Identify which cell holds the provided text, then report its [x, y] central coordinate. 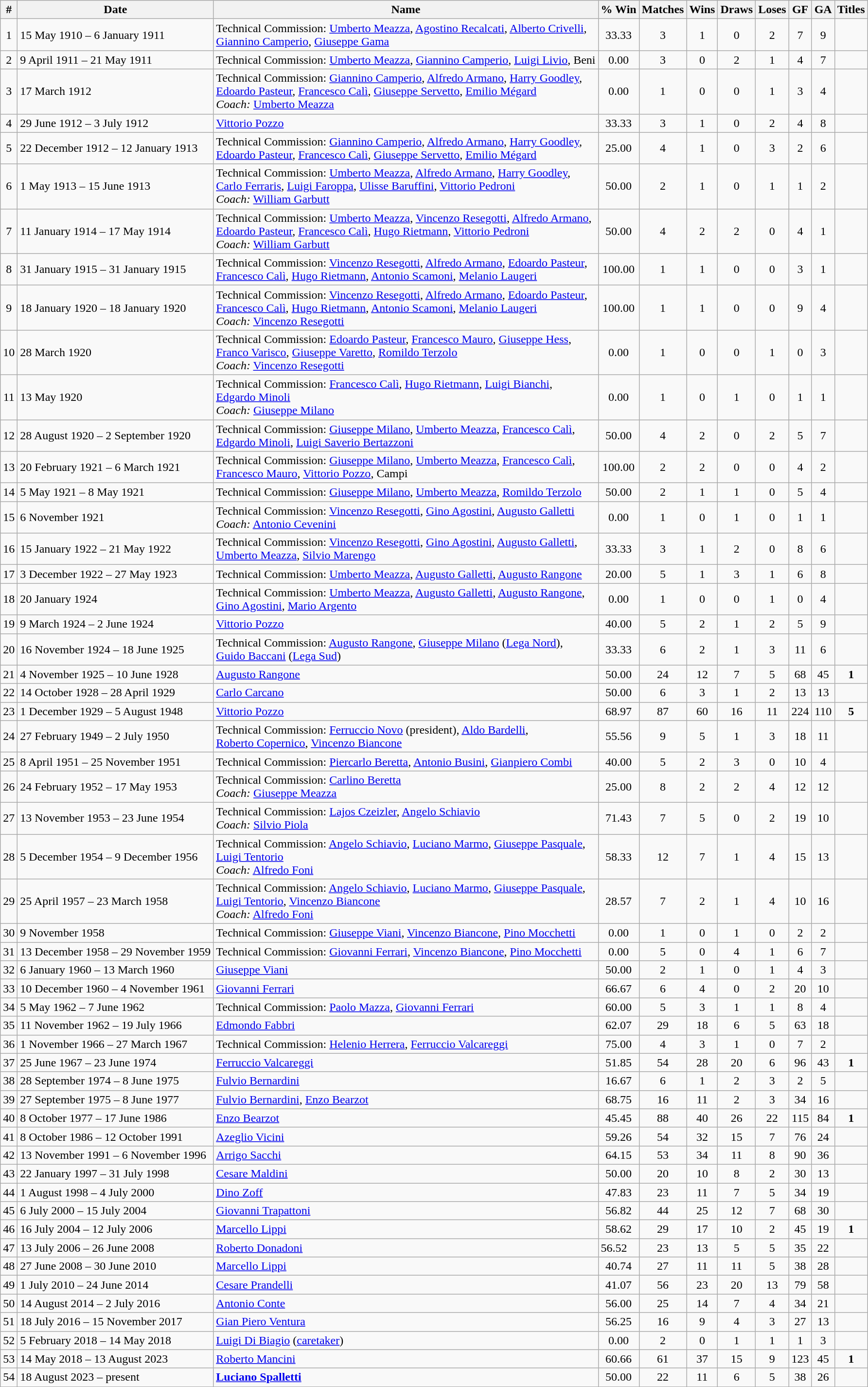
Luigi Di Biagio (caretaker) [406, 1340]
Technical Commission: Vincenzo Resegotti, Gino Agostini, Augusto GallettiCoach: Antonio Cevenini [406, 518]
9 March 1924 – 2 June 1924 [116, 624]
25 April 1957 – 23 March 1958 [116, 901]
58 [823, 1285]
22 January 1997 – 31 July 1998 [116, 1173]
11 November 1962 – 19 July 1966 [116, 1026]
10 December 1960 – 4 November 1961 [116, 989]
68.75 [619, 1099]
63 [800, 1026]
56.25 [619, 1322]
20.00 [619, 574]
13 November 1991 – 6 November 1996 [116, 1155]
1 November 1966 – 27 March 1967 [116, 1044]
14 October 1928 – 28 April 1929 [116, 693]
24 February 1952 – 17 May 1953 [116, 786]
59.26 [619, 1136]
1 August 1998 – 4 July 2000 [116, 1192]
84 [823, 1118]
28.57 [619, 901]
48 [9, 1266]
1 May 1913 – 15 June 1913 [116, 186]
Technical Commission: Augusto Rangone, Giuseppe Milano (Lega Nord),Guido Baccani (Lega Sud) [406, 649]
28 March 1920 [116, 352]
27 September 1975 – 8 June 1977 [116, 1099]
Technical Commission: Giannino Camperio, Alfredo Armano, Harry Goodley,Edoardo Pasteur, Francesco Calì, Giuseppe Servetto, Emilio Mégard [406, 148]
Matches [663, 10]
51.85 [619, 1063]
5 February 2018 – 14 May 2018 [116, 1340]
20 January 1924 [116, 599]
Technical Commission: Carlino BerettaCoach: Giuseppe Meazza [406, 786]
41.07 [619, 1285]
56.82 [619, 1211]
8 April 1951 – 25 November 1951 [116, 761]
28 September 1974 – 8 June 1975 [116, 1081]
47.83 [619, 1192]
Technical Commission: Vincenzo Resegotti, Gino Agostini, Augusto Galletti,Umberto Meazza, Silvio Marengo [406, 549]
41 [9, 1136]
5 December 1954 – 9 December 1956 [116, 856]
45.45 [619, 1118]
1 July 2010 – 24 June 2014 [116, 1285]
8 October 1986 – 12 October 1991 [116, 1136]
47 [9, 1248]
66.67 [619, 989]
Enzo Bearzot [406, 1118]
Cesare Maldini [406, 1173]
25 June 1967 – 23 June 1974 [116, 1063]
1 December 1929 – 5 August 1948 [116, 711]
46 [9, 1229]
60 [702, 711]
87 [663, 711]
11 January 1914 – 17 May 1914 [116, 231]
64.15 [619, 1155]
Wins [702, 10]
31 January 1915 – 31 January 1915 [116, 270]
Technical Commission: Umberto Meazza, Agostino Recalcati, Alberto Crivelli,Giannino Camperio, Giuseppe Gama [406, 35]
42 [9, 1155]
Gian Piero Ventura [406, 1322]
9 April 1911 – 21 May 1911 [116, 60]
60.00 [619, 1007]
88 [663, 1118]
60.66 [619, 1359]
Technical Commission: Angelo Schiavio, Luciano Marmo, Giuseppe Pasquale,Luigi TentorioCoach: Alfredo Foni [406, 856]
15 January 1922 – 21 May 1922 [116, 549]
6 January 1960 – 13 March 1960 [116, 970]
58.33 [619, 856]
79 [800, 1285]
49 [9, 1285]
Augusto Rangone [406, 674]
Date [116, 10]
20 February 1921 – 6 March 1921 [116, 467]
Fulvio Bernardini, Enzo Bearzot [406, 1099]
Giuseppe Viani [406, 970]
Technical Commission: Giuseppe Milano, Umberto Meazza, Francesco Calì,Edgardo Minoli, Luigi Saverio Bertazzoni [406, 435]
68.97 [619, 711]
6 July 2000 – 15 July 2004 [116, 1211]
Roberto Mancini [406, 1359]
3 December 1922 – 27 May 1923 [116, 574]
Technical Commission: Francesco Calì, Hugo Rietmann, Luigi Bianchi,Edgardo MinoliCoach: Giuseppe Milano [406, 397]
# [9, 10]
50 [9, 1303]
31 [9, 952]
13 July 2006 – 26 June 2008 [116, 1248]
52 [9, 1340]
6 November 1921 [116, 518]
Dino Zoff [406, 1192]
Antonio Conte [406, 1303]
76 [800, 1136]
4 November 1925 – 10 June 1928 [116, 674]
61 [663, 1359]
123 [800, 1359]
29 June 1912 – 3 July 1912 [116, 123]
56 [663, 1285]
71.43 [619, 818]
Fulvio Bernardini [406, 1081]
13 May 1920 [116, 397]
16 November 1924 – 18 June 1925 [116, 649]
Technical Commission: Giuseppe Milano, Umberto Meazza, Romildo Terzolo [406, 492]
Technical Commission: Umberto Meazza, Augusto Galletti, Augusto Rangone,Gino Agostini, Mario Argento [406, 599]
Name [406, 10]
16.67 [619, 1081]
27 February 1949 – 2 July 1950 [116, 737]
Luciano Spalletti [406, 1377]
39 [9, 1099]
9 November 1958 [116, 933]
Titles [851, 10]
Draws [737, 10]
Loses [772, 10]
Edmondo Fabbri [406, 1026]
Giovanni Ferrari [406, 989]
Giovanni Trapattoni [406, 1211]
Technical Commission: Helenio Herrera, Ferruccio Valcareggi [406, 1044]
22 December 1912 – 12 January 1913 [116, 148]
Technical Commission: Umberto Meazza, Augusto Galletti, Augusto Rangone [406, 574]
27 June 2008 – 30 June 2010 [116, 1266]
18 January 1920 – 18 January 1920 [116, 307]
Technical Commission: Angelo Schiavio, Luciano Marmo, Giuseppe Pasquale,Luigi Tentorio, Vincenzo BianconeCoach: Alfredo Foni [406, 901]
51 [9, 1322]
18 July 2016 – 15 November 2017 [116, 1322]
Cesare Prandelli [406, 1285]
Technical Commission: Giuseppe Viani, Vincenzo Biancone, Pino Mocchetti [406, 933]
Roberto Donadoni [406, 1248]
90 [800, 1155]
40.74 [619, 1266]
Carlo Carcano [406, 693]
56.52 [619, 1248]
58.62 [619, 1229]
13 November 1953 – 23 June 1954 [116, 818]
28 August 1920 – 2 September 1920 [116, 435]
8 October 1977 – 17 June 1986 [116, 1118]
5 May 1921 – 8 May 1921 [116, 492]
15 May 1910 – 6 January 1911 [116, 35]
GA [823, 10]
55.56 [619, 737]
14 August 2014 – 2 July 2016 [116, 1303]
Technical Commission: Edoardo Pasteur, Francesco Mauro, Giuseppe Hess,Franco Varisco, Giuseppe Varetto, Romildo TerzoloCoach: Vincenzo Resegotti [406, 352]
110 [823, 711]
Technical Commission: Paolo Mazza, Giovanni Ferrari [406, 1007]
13 December 1958 – 29 November 1959 [116, 952]
224 [800, 711]
Technical Commission: Umberto Meazza, Giannino Camperio, Luigi Livio, Beni [406, 60]
33 [9, 989]
56.00 [619, 1303]
Ferruccio Valcareggi [406, 1063]
GF [800, 10]
Technical Commission: Giuseppe Milano, Umberto Meazza, Francesco Calì,Francesco Mauro, Vittorio Pozzo, Campi [406, 467]
Technical Commission: Ferruccio Novo (president), Aldo Bardelli,Roberto Copernico, Vincenzo Biancone [406, 737]
96 [800, 1063]
5 May 1962 – 7 June 1962 [116, 1007]
% Win [619, 10]
Technical Commission: Giovanni Ferrari, Vincenzo Biancone, Pino Mocchetti [406, 952]
75.00 [619, 1044]
Technical Commission: Piercarlo Beretta, Antonio Busini, Gianpiero Combi [406, 761]
115 [800, 1118]
Arrigo Sacchi [406, 1155]
17 March 1912 [116, 91]
18 August 2023 – present [116, 1377]
Azeglio Vicini [406, 1136]
Technical Commission: Lajos Czeizler, Angelo SchiavioCoach: Silvio Piola [406, 818]
14 May 2018 – 13 August 2023 [116, 1359]
16 July 2004 – 12 July 2006 [116, 1229]
Technical Commission: Vincenzo Resegotti, Alfredo Armano, Edoardo Pasteur,Francesco Calì, Hugo Rietmann, Antonio Scamoni, Melanio Laugeri [406, 270]
62.07 [619, 1026]
